Return [x, y] of the center of cell containing provided text 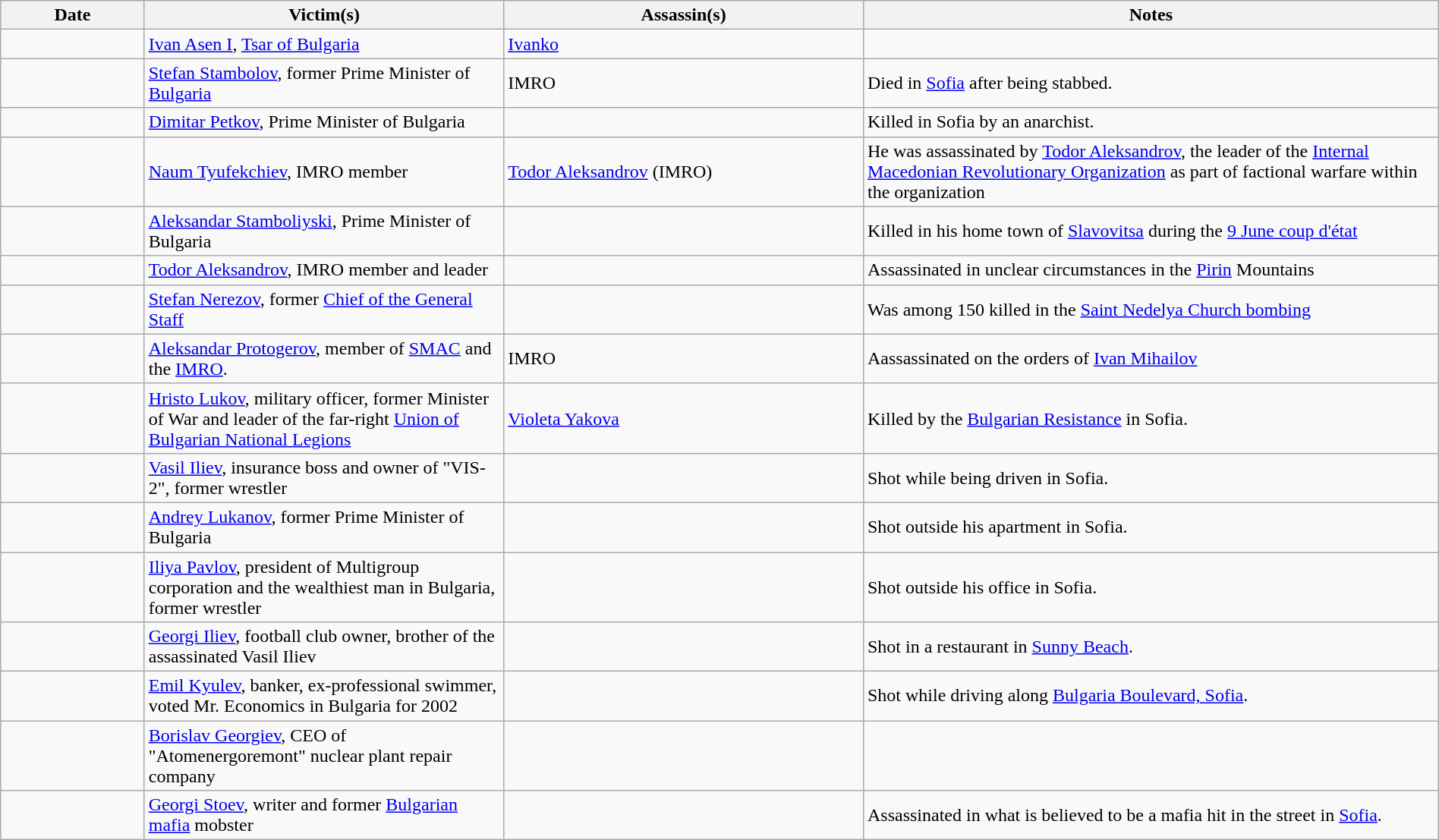
Killed in Sofia by an anarchist. [1151, 122]
Ivan Asen I, Tsar of Bulgaria [324, 44]
Stefan Nerezov, former Chief of the General Staff [324, 310]
Dimitar Petkov, Prime Minister of Bulgaria [324, 122]
Died in Sofia after being stabbed. [1151, 83]
Shot in a restaurant in Sunny Beach. [1151, 647]
Was among 150 killed in the Saint Nedelya Church bombing [1151, 310]
Todor Aleksandrov (IMRO) [684, 171]
Killed in his home town of Slavovitsa during the 9 June coup d'état [1151, 231]
Stefan Stambolov, former Prime Minister of Bulgaria [324, 83]
Shot outside his office in Sofia. [1151, 587]
Emil Kyulev, banker, ex-professional swimmer, voted Mr. Economics in Bulgaria for 2002 [324, 697]
Todor Aleksandrov, IMRO member and leader [324, 270]
Aassassinated on the orders of Ivan Mihailov [1151, 358]
Vasil Iliev, insurance boss and owner of "VIS-2", former wrestler [324, 478]
Aleksandar Protogerov, member of SMAC and the IMRO. [324, 358]
Violeta Yakova [684, 418]
Date [73, 15]
Ivanko [684, 44]
Shot while being driven in Sofia. [1151, 478]
Assassin(s) [684, 15]
Naum Tyufekchiev, IMRO member [324, 171]
Notes [1151, 15]
Killed by the Bulgarian Resistance in Sofia. [1151, 418]
Hristo Lukov, military officer, former Minister of War and leader of the far-right Union of Bulgarian National Legions [324, 418]
Shot outside his apartment in Sofia. [1151, 527]
Iliya Pavlov, president of Multigroup corporation and the wealthiest man in Bulgaria, former wrestler [324, 587]
Aleksandar Stamboliyski, Prime Minister of Bulgaria [324, 231]
Assassinated in what is believed to be a mafia hit in the street in Sofia. [1151, 815]
Borislav Georgiev, CEO of "Atomenergoremont" nuclear plant repair company [324, 756]
Andrey Lukanov, former Prime Minister of Bulgaria [324, 527]
Assassinated in unclear circumstances in the Pirin Mountains [1151, 270]
Victim(s) [324, 15]
Shot while driving along Bulgaria Boulevard, Sofia. [1151, 697]
Georgi Stoev, writer and former Bulgarian mafia mobster [324, 815]
Georgi Iliev, football club owner, brother of the assassinated Vasil Iliev [324, 647]
